Determine the (X, Y) coordinate at the center of the cell enclosing the given text.  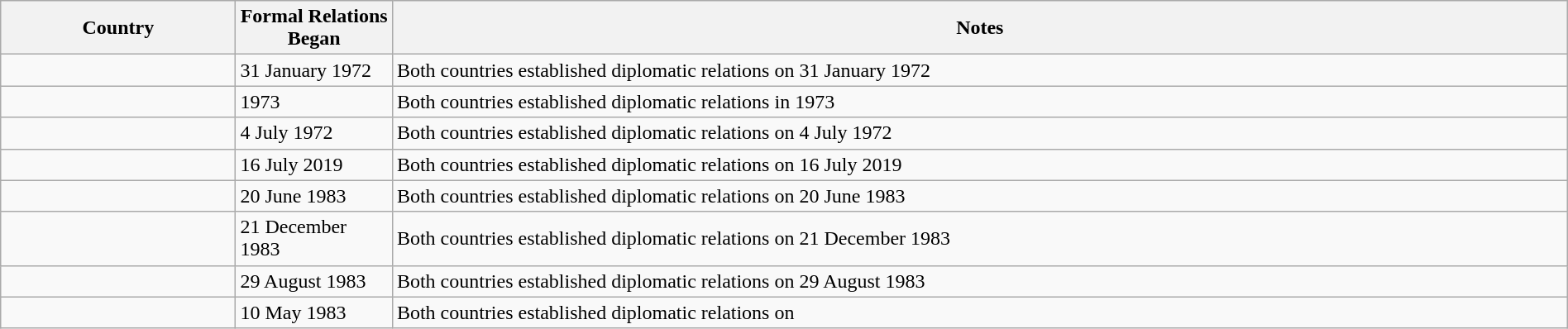
Both countries established diplomatic relations in 1973 (979, 102)
Both countries established diplomatic relations on 21 December 1983 (979, 238)
Both countries established diplomatic relations on 29 August 1983 (979, 281)
4 July 1972 (314, 133)
Country (118, 28)
Both countries established diplomatic relations on 31 January 1972 (979, 70)
Notes (979, 28)
Formal Relations Began (314, 28)
Both countries established diplomatic relations on 16 July 2019 (979, 164)
Both countries established diplomatic relations on 4 July 1972 (979, 133)
20 June 1983 (314, 196)
10 May 1983 (314, 312)
Both countries established diplomatic relations on (979, 312)
21 December 1983 (314, 238)
16 July 2019 (314, 164)
29 August 1983 (314, 281)
1973 (314, 102)
Both countries established diplomatic relations on 20 June 1983 (979, 196)
31 January 1972 (314, 70)
